Return (X, Y) of the center of cell containing provided text 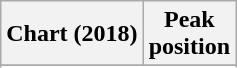
Peakposition (189, 34)
Chart (2018) (72, 34)
